Extract the [x, y] coordinate from the center of the cell holding the provided text.  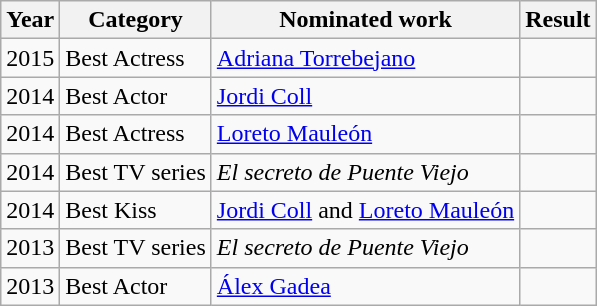
Loreto Mauleón [365, 134]
Nominated work [365, 20]
Category [136, 20]
Best Kiss [136, 210]
Adriana Torrebejano [365, 58]
Álex Gadea [365, 286]
Jordi Coll and Loreto Mauleón [365, 210]
2015 [30, 58]
Jordi Coll [365, 96]
Year [30, 20]
Result [558, 20]
